Find where the given text appears and provide that cell's center as (X, Y) coordinate. 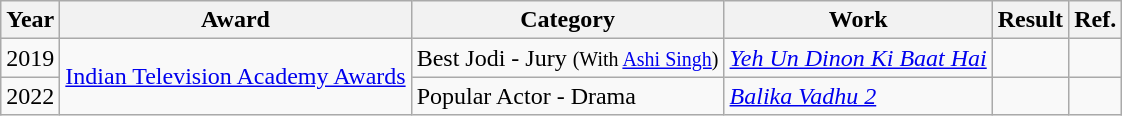
Ref. (1096, 20)
Year (30, 20)
2019 (30, 58)
Result (1030, 20)
Balika Vadhu 2 (858, 96)
Work (858, 20)
Yeh Un Dinon Ki Baat Hai (858, 58)
Category (568, 20)
Popular Actor - Drama (568, 96)
Award (236, 20)
Indian Television Academy Awards (236, 77)
Best Jodi - Jury (With Ashi Singh) (568, 58)
2022 (30, 96)
